Pinpoint the cell where the given text exists, returning its (x, y) midpoint coordinate. 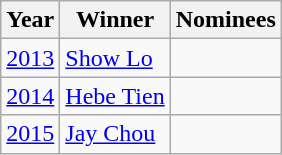
Hebe Tien (115, 96)
Show Lo (115, 58)
2014 (30, 96)
2013 (30, 58)
Winner (115, 20)
2015 (30, 134)
Jay Chou (115, 134)
Nominees (226, 20)
Year (30, 20)
